Search for the cell housing the specified text and yield its (x, y) center coordinate. 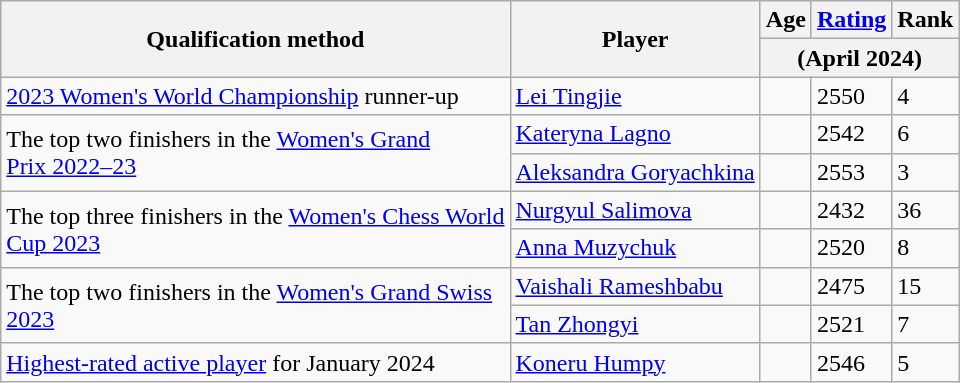
Rating (851, 20)
6 (926, 134)
Kateryna Lagno (635, 134)
The top two finishers in the Women's Grand Swiss2023 (256, 305)
7 (926, 324)
Lei Tingjie (635, 96)
Tan Zhongyi (635, 324)
(April 2024) (860, 58)
2432 (851, 210)
The top two finishers in the Women's GrandPrix 2022–23 (256, 153)
Vaishali Rameshbabu (635, 286)
Player (635, 39)
Highest-rated active player for January 2024 (256, 362)
Rank (926, 20)
2550 (851, 96)
8 (926, 248)
4 (926, 96)
2521 (851, 324)
2475 (851, 286)
36 (926, 210)
2553 (851, 172)
Anna Muzychuk (635, 248)
2520 (851, 248)
2542 (851, 134)
Nurgyul Salimova (635, 210)
5 (926, 362)
15 (926, 286)
Koneru Humpy (635, 362)
The top three finishers in the Women's Chess WorldCup 2023 (256, 229)
3 (926, 172)
Qualification method (256, 39)
Age (786, 20)
2023 Women's World Championship runner-up (256, 96)
Aleksandra Goryachkina (635, 172)
2546 (851, 362)
